Scan for the cell matching the given text and deliver its [X, Y] coordinate at center. 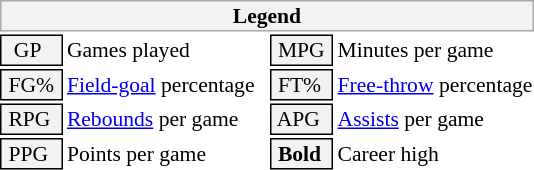
FT% [302, 85]
RPG [31, 120]
Field-goal percentage [166, 85]
Legend [267, 16]
Career high [435, 154]
GP [31, 50]
Bold [302, 154]
FG% [31, 85]
Minutes per game [435, 50]
MPG [302, 50]
Assists per game [435, 120]
APG [302, 120]
PPG [31, 154]
Free-throw percentage [435, 85]
Points per game [166, 154]
Games played [166, 50]
Rebounds per game [166, 120]
